Extract the (X, Y) coordinate from the center of the cell holding the provided text.  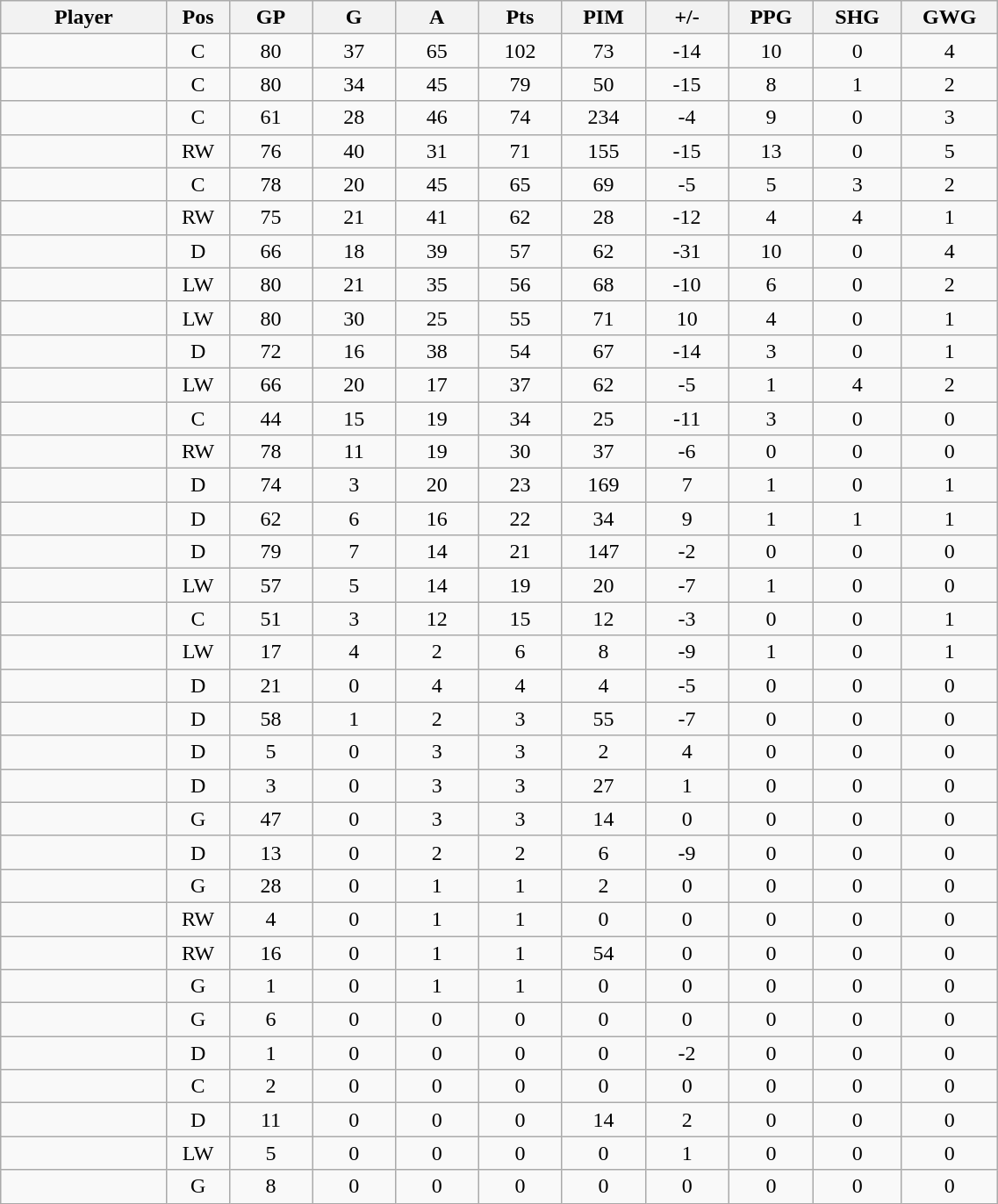
40 (355, 151)
76 (270, 151)
47 (270, 819)
-4 (686, 118)
Pos (198, 18)
61 (270, 118)
68 (604, 284)
-10 (686, 284)
56 (520, 284)
-31 (686, 251)
46 (437, 118)
-3 (686, 619)
35 (437, 284)
GP (270, 18)
72 (270, 351)
58 (270, 719)
PPG (771, 18)
27 (604, 785)
38 (437, 351)
18 (355, 251)
39 (437, 251)
23 (520, 485)
51 (270, 619)
41 (437, 218)
+/- (686, 18)
147 (604, 552)
SHG (858, 18)
75 (270, 218)
GWG (949, 18)
22 (520, 519)
-6 (686, 452)
234 (604, 118)
44 (270, 419)
50 (604, 84)
A (437, 18)
PIM (604, 18)
67 (604, 351)
69 (604, 184)
-11 (686, 419)
31 (437, 151)
155 (604, 151)
-12 (686, 218)
102 (520, 51)
169 (604, 485)
Pts (520, 18)
Player (84, 18)
73 (604, 51)
